Capture the cell that displays the provided text and extract its [X, Y] central coordinate. 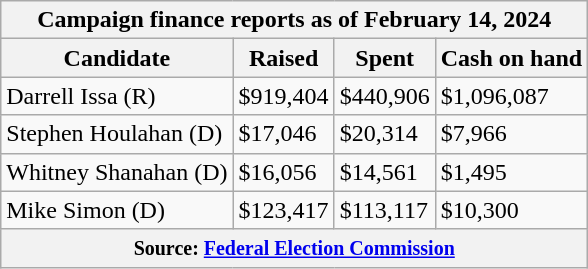
$17,046 [284, 134]
$20,314 [384, 134]
$113,117 [384, 210]
Campaign finance reports as of February 14, 2024 [294, 20]
Darrell Issa (R) [117, 96]
$7,966 [511, 134]
Stephen Houlahan (D) [117, 134]
$1,495 [511, 172]
Spent [384, 58]
$10,300 [511, 210]
Candidate [117, 58]
Whitney Shanahan (D) [117, 172]
Raised [284, 58]
$440,906 [384, 96]
Cash on hand [511, 58]
Mike Simon (D) [117, 210]
$919,404 [284, 96]
$14,561 [384, 172]
$16,056 [284, 172]
$1,096,087 [511, 96]
Source: Federal Election Commission [294, 248]
$123,417 [284, 210]
